Return (X, Y) of the center of cell containing provided text 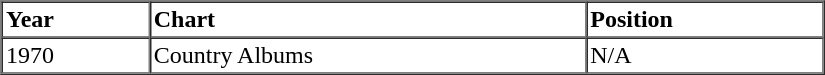
N/A (705, 56)
Country Albums (367, 56)
Chart (367, 20)
Position (705, 20)
Year (76, 20)
1970 (76, 56)
